Output the (X, Y) coordinate of the center of the cell containing the given text.  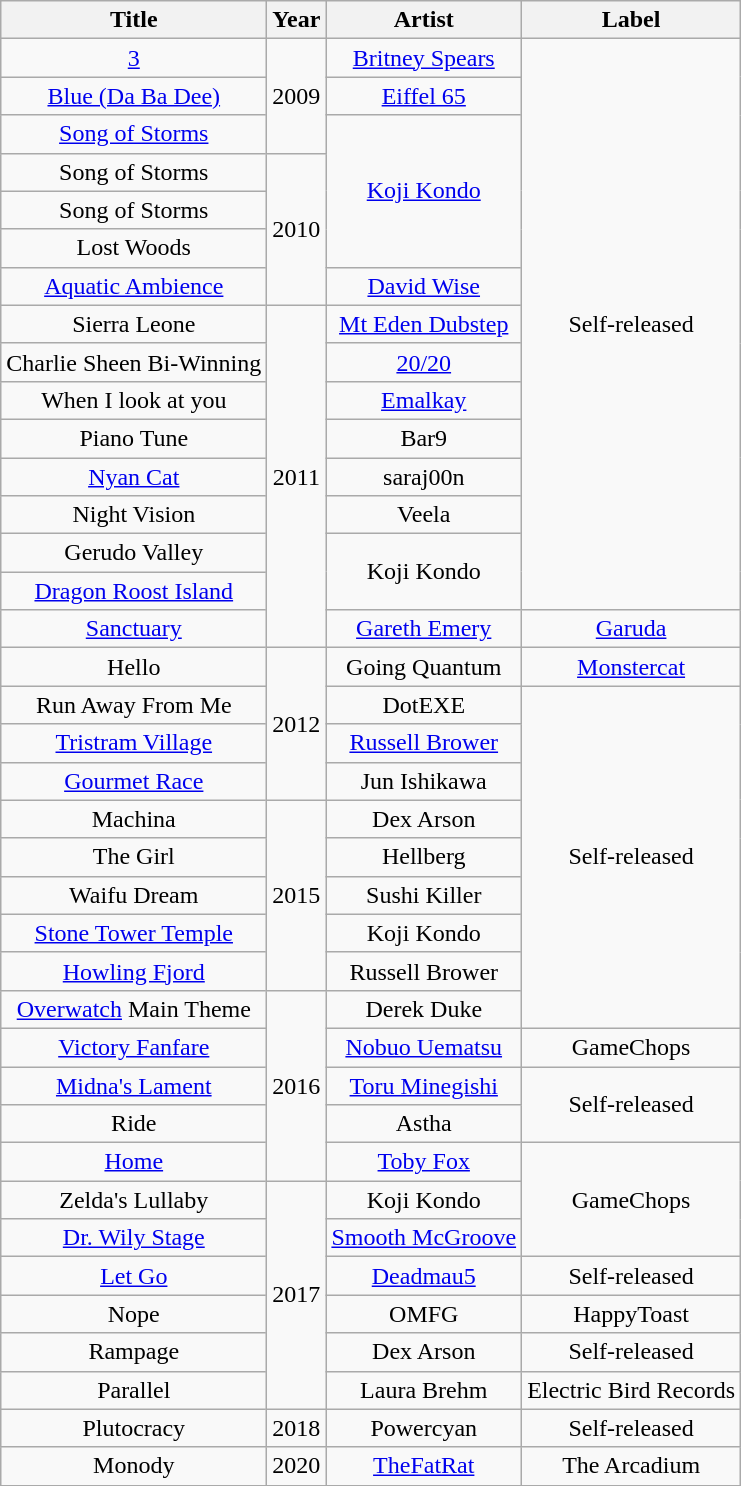
Parallel (134, 1390)
When I look at you (134, 400)
Sierra Leone (134, 324)
Sanctuary (134, 629)
Tristram Village (134, 743)
Run Away From Me (134, 705)
Britney Spears (424, 58)
Howling Fjord (134, 971)
Deadmau5 (424, 1276)
Plutocracy (134, 1428)
Midna's Lament (134, 1085)
Zelda's Lullaby (134, 1200)
Rampage (134, 1352)
Jun Ishikawa (424, 781)
2016 (296, 1085)
Artist (424, 20)
Title (134, 20)
Veela (424, 515)
2015 (296, 895)
David Wise (424, 286)
Let Go (134, 1276)
Lost Woods (134, 248)
Gerudo Valley (134, 553)
2011 (296, 476)
OMFG (424, 1314)
Gareth Emery (424, 629)
Toby Fox (424, 1162)
Bar9 (424, 438)
Blue (Da Ba Dee) (134, 96)
saraj00n (424, 477)
Stone Tower Temple (134, 933)
Charlie Sheen Bi-Winning (134, 362)
Home (134, 1162)
Hellberg (424, 857)
Label (632, 20)
Electric Bird Records (632, 1390)
2012 (296, 724)
Dragon Roost Island (134, 591)
Nobuo Uematsu (424, 1047)
2010 (296, 229)
TheFatRat (424, 1466)
Ride (134, 1124)
Mt Eden Dubstep (424, 324)
Laura Brehm (424, 1390)
Eiffel 65 (424, 96)
2018 (296, 1428)
Year (296, 20)
Waifu Dream (134, 895)
Overwatch Main Theme (134, 1009)
Monody (134, 1466)
Piano Tune (134, 438)
Emalkay (424, 400)
Sushi Killer (424, 895)
Garuda (632, 629)
2009 (296, 96)
HappyToast (632, 1314)
Toru Minegishi (424, 1085)
Derek Duke (424, 1009)
Hello (134, 667)
Aquatic Ambience (134, 286)
Smooth McGroove (424, 1238)
The Girl (134, 857)
Dr. Wily Stage (134, 1238)
2017 (296, 1295)
20/20 (424, 362)
3 (134, 58)
Night Vision (134, 515)
Monstercat (632, 667)
Nyan Cat (134, 477)
Victory Fanfare (134, 1047)
Powercyan (424, 1428)
DotEXE (424, 705)
The Arcadium (632, 1466)
Machina (134, 819)
Going Quantum (424, 667)
Gourmet Race (134, 781)
Astha (424, 1124)
2020 (296, 1466)
Nope (134, 1314)
